Pinpoint the cell where the given text exists, returning its (X, Y) midpoint coordinate. 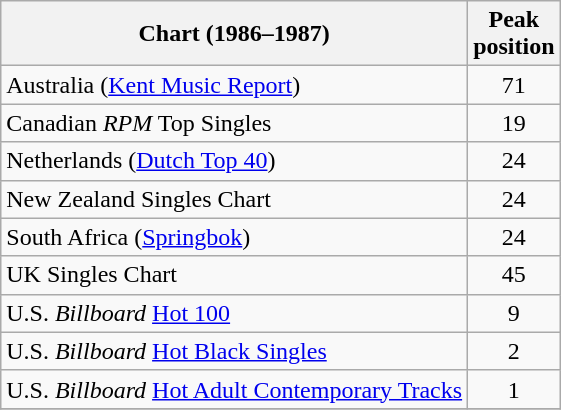
Australia (Kent Music Report) (234, 85)
UK Singles Chart (234, 275)
Peakposition (514, 34)
9 (514, 313)
19 (514, 123)
South Africa (Springbok) (234, 237)
45 (514, 275)
U.S. Billboard Hot Adult Contemporary Tracks (234, 389)
New Zealand Singles Chart (234, 199)
1 (514, 389)
71 (514, 85)
2 (514, 351)
U.S. Billboard Hot 100 (234, 313)
U.S. Billboard Hot Black Singles (234, 351)
Netherlands (Dutch Top 40) (234, 161)
Canadian RPM Top Singles (234, 123)
Chart (1986–1987) (234, 34)
